Identify which cell holds the provided text, then report its [X, Y] central coordinate. 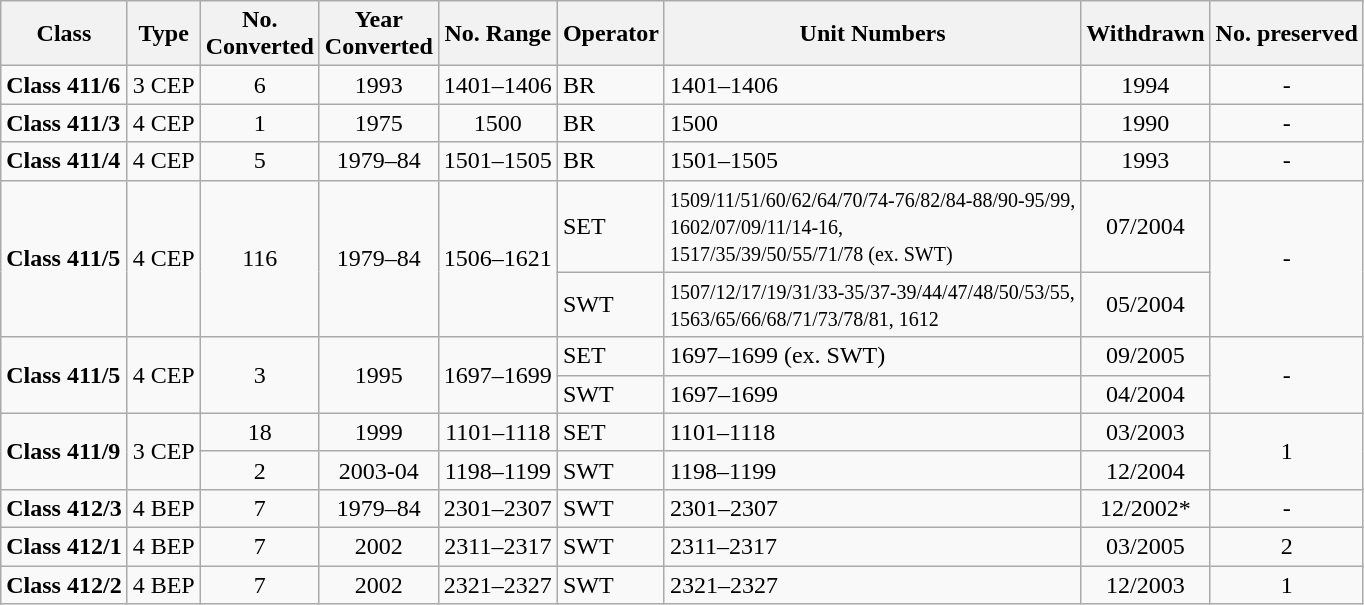
1507/12/17/19/31/33-35/37-39/44/47/48/50/53/55, 1563/65/66/68/71/73/78/81, 1612 [872, 304]
3 [260, 375]
1995 [378, 375]
Class 411/3 [64, 123]
1999 [378, 432]
Type [164, 34]
Class 411/4 [64, 161]
1506–1621 [498, 258]
Withdrawn [1146, 34]
12/2004 [1146, 470]
18 [260, 432]
Class 412/3 [64, 508]
03/2005 [1146, 546]
No. Range [498, 34]
07/2004 [1146, 226]
03/2003 [1146, 432]
12/2003 [1146, 585]
Class 412/1 [64, 546]
Class 412/2 [64, 585]
1990 [1146, 123]
05/2004 [1146, 304]
116 [260, 258]
Unit Numbers [872, 34]
12/2002* [1146, 508]
Class 411/6 [64, 85]
1975 [378, 123]
1994 [1146, 85]
No.Converted [260, 34]
YearConverted [378, 34]
09/2005 [1146, 356]
Class 411/9 [64, 451]
1697–1699 (ex. SWT) [872, 356]
No. preserved [1286, 34]
2003-04 [378, 470]
1509/11/51/60/62/64/70/74-76/82/84-88/90-95/99, 1602/07/09/11/14-16, 1517/35/39/50/55/71/78 (ex. SWT) [872, 226]
6 [260, 85]
04/2004 [1146, 394]
5 [260, 161]
Operator [610, 34]
Class [64, 34]
